Pinpoint the cell where the given text exists, returning its (x, y) midpoint coordinate. 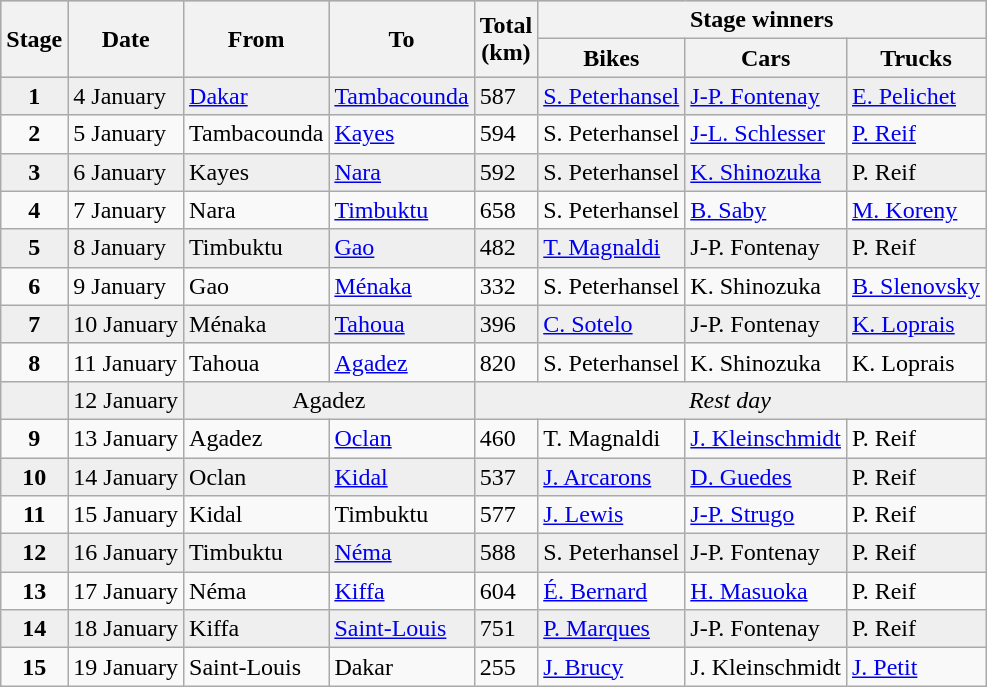
588 (506, 553)
820 (506, 362)
E. Pelichet (916, 96)
6 January (126, 172)
9 (34, 438)
C. Sotelo (612, 324)
14 (34, 629)
11 January (126, 362)
Date (126, 39)
255 (506, 667)
1 (34, 96)
11 (34, 515)
594 (506, 134)
577 (506, 515)
482 (506, 248)
658 (506, 210)
4 (34, 210)
Rest day (730, 400)
J. Brucy (612, 667)
M. Koreny (916, 210)
Total(km) (506, 39)
B. Slenovsky (916, 286)
17 January (126, 591)
3 (34, 172)
592 (506, 172)
6 (34, 286)
12 January (126, 400)
Trucks (916, 58)
To (402, 39)
14 January (126, 477)
8 (34, 362)
13 January (126, 438)
8 January (126, 248)
J. Petit (916, 667)
15 January (126, 515)
Stage (34, 39)
15 (34, 667)
B. Saby (766, 210)
751 (506, 629)
332 (506, 286)
5 January (126, 134)
460 (506, 438)
537 (506, 477)
16 January (126, 553)
Cars (766, 58)
10 January (126, 324)
604 (506, 591)
10 (34, 477)
7 January (126, 210)
D. Guedes (766, 477)
J. Lewis (612, 515)
7 (34, 324)
9 January (126, 286)
396 (506, 324)
19 January (126, 667)
H. Masuoka (766, 591)
Stage winners (762, 20)
J. Arcarons (612, 477)
É. Bernard (612, 591)
12 (34, 553)
P. Marques (612, 629)
587 (506, 96)
4 January (126, 96)
13 (34, 591)
2 (34, 134)
Bikes (612, 58)
J-P. Strugo (766, 515)
18 January (126, 629)
5 (34, 248)
J-L. Schlesser (766, 134)
From (256, 39)
